Detect which cell encompasses the target text, then output its [X, Y] center coordinate. 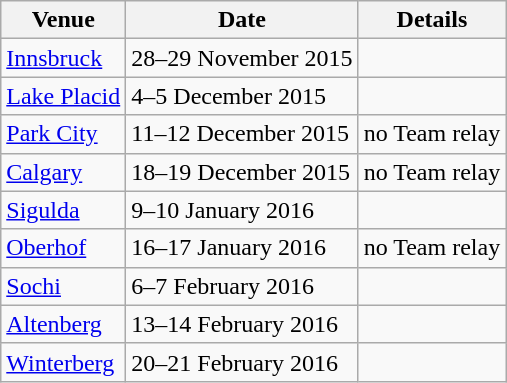
13–14 February 2016 [242, 324]
18–19 December 2015 [242, 172]
Date [242, 20]
28–29 November 2015 [242, 58]
Altenberg [64, 324]
Oberhof [64, 248]
Lake Placid [64, 96]
Winterberg [64, 362]
9–10 January 2016 [242, 210]
Innsbruck [64, 58]
16–17 January 2016 [242, 248]
Venue [64, 20]
Details [432, 20]
4–5 December 2015 [242, 96]
6–7 February 2016 [242, 286]
Calgary [64, 172]
Sochi [64, 286]
11–12 December 2015 [242, 134]
Park City [64, 134]
20–21 February 2016 [242, 362]
Sigulda [64, 210]
